Output the [X, Y] coordinate of the center of the cell containing the given text.  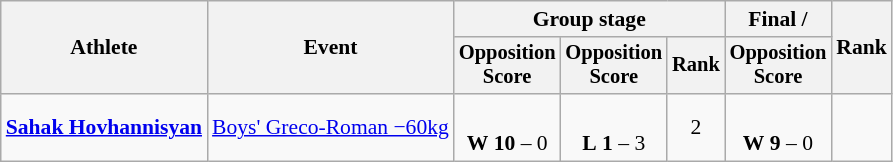
2 [696, 128]
L 1 – 3 [614, 128]
Athlete [104, 48]
Event [330, 48]
W 9 – 0 [778, 128]
W 10 – 0 [508, 128]
Group stage [590, 19]
Boys' Greco-Roman −60kg [330, 128]
Final / [778, 19]
Sahak Hovhannisyan [104, 128]
